Extract the [x, y] coordinate from the center of the cell holding the provided text.  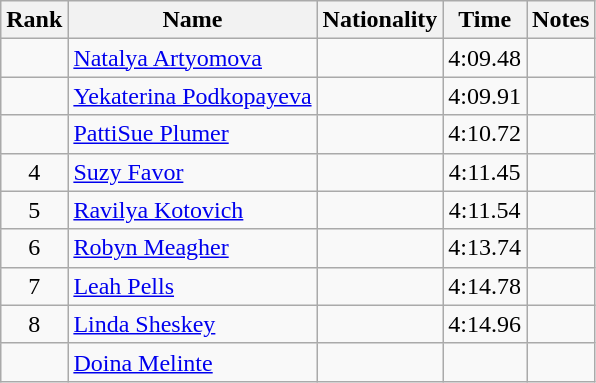
Ravilya Kotovich [192, 210]
Natalya Artyomova [192, 58]
4:14.96 [485, 324]
4:13.74 [485, 248]
8 [34, 324]
Nationality [380, 20]
4:09.48 [485, 58]
5 [34, 210]
PattiSue Plumer [192, 134]
Rank [34, 20]
Yekaterina Podkopayeva [192, 96]
4:14.78 [485, 286]
Notes [561, 20]
Time [485, 20]
Robyn Meagher [192, 248]
Suzy Favor [192, 172]
Doina Melinte [192, 362]
4:10.72 [485, 134]
6 [34, 248]
Linda Sheskey [192, 324]
Leah Pells [192, 286]
4:11.54 [485, 210]
4:09.91 [485, 96]
7 [34, 286]
4 [34, 172]
Name [192, 20]
4:11.45 [485, 172]
